Detect which cell encompasses the target text, then output its (X, Y) center coordinate. 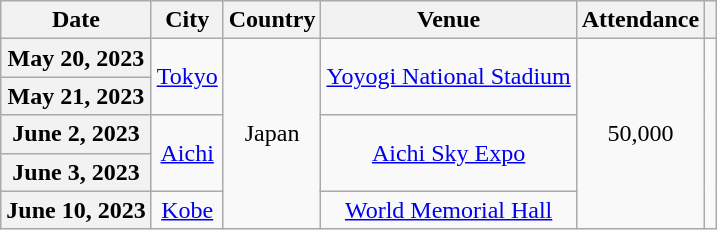
50,000 (640, 134)
Date (76, 20)
World Memorial Hall (448, 210)
June 10, 2023 (76, 210)
June 3, 2023 (76, 172)
June 2, 2023 (76, 134)
Aichi (187, 153)
Aichi Sky Expo (448, 153)
Japan (272, 134)
Yoyogi National Stadium (448, 77)
Kobe (187, 210)
Venue (448, 20)
May 21, 2023 (76, 96)
City (187, 20)
Attendance (640, 20)
Country (272, 20)
Tokyo (187, 77)
May 20, 2023 (76, 58)
